Identify which cell holds the provided text, then report its [x, y] central coordinate. 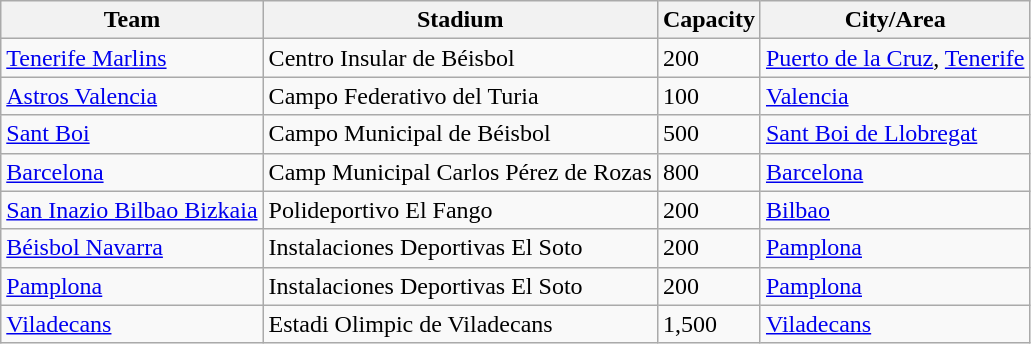
500 [708, 134]
Polideportivo El Fango [460, 210]
Capacity [708, 20]
Puerto de la Cruz, Tenerife [895, 58]
City/Area [895, 20]
Béisbol Navarra [132, 248]
Campo Municipal de Béisbol [460, 134]
Valencia [895, 96]
1,500 [708, 324]
Centro Insular de Béisbol [460, 58]
Sant Boi [132, 134]
Bilbao [895, 210]
Camp Municipal Carlos Pérez de Rozas [460, 172]
San Inazio Bilbao Bizkaia [132, 210]
Campo Federativo del Turia [460, 96]
Team [132, 20]
Stadium [460, 20]
Astros Valencia [132, 96]
Estadi Olimpic de Viladecans [460, 324]
Sant Boi de Llobregat [895, 134]
800 [708, 172]
100 [708, 96]
Tenerife Marlins [132, 58]
